Return the [x, y] coordinate for the center point of the cell that contains the specified text.  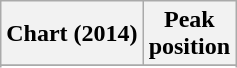
Peakposition [189, 34]
Chart (2014) [72, 34]
